Identify which cell holds the provided text, then report its (X, Y) central coordinate. 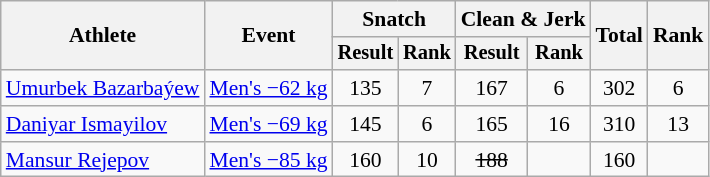
310 (620, 124)
167 (492, 88)
145 (366, 124)
16 (558, 124)
302 (620, 88)
Athlete (103, 36)
135 (366, 88)
Men's −62 kg (268, 88)
Men's −69 kg (268, 124)
Event (268, 36)
Snatch (394, 19)
7 (427, 88)
Total (620, 36)
Umurbek Bazarbaýew (103, 88)
165 (492, 124)
13 (678, 124)
Daniyar Ismayilov (103, 124)
Clean & Jerk (524, 19)
